Provide the (X, Y) coordinate of the cell's center where the given text is located.  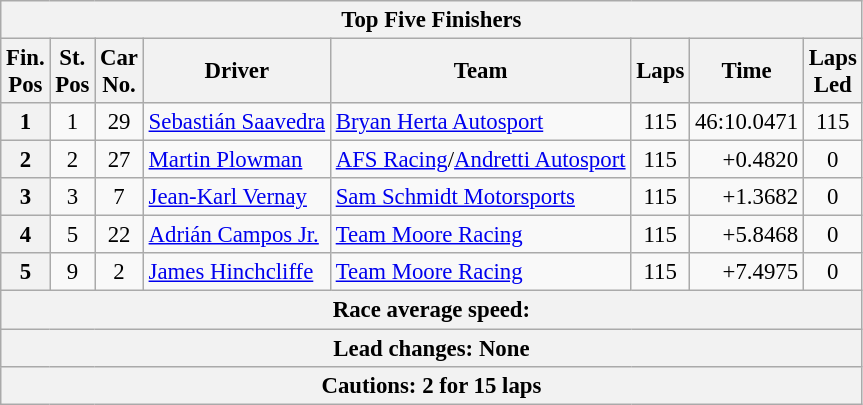
Cautions: 2 for 15 laps (432, 385)
Sebastián Saavedra (236, 122)
29 (120, 122)
Top Five Finishers (432, 20)
22 (120, 235)
James Hinchcliffe (236, 273)
Bryan Herta Autosport (480, 122)
7 (120, 197)
Jean-Karl Vernay (236, 197)
+5.8468 (747, 235)
Team (480, 72)
CarNo. (120, 72)
Driver (236, 72)
Laps (660, 72)
Adrián Campos Jr. (236, 235)
+7.4975 (747, 273)
Martin Plowman (236, 160)
Time (747, 72)
+1.3682 (747, 197)
4 (26, 235)
Sam Schmidt Motorsports (480, 197)
Lead changes: None (432, 348)
27 (120, 160)
9 (72, 273)
Race average speed: (432, 310)
AFS Racing/Andretti Autosport (480, 160)
LapsLed (832, 72)
Fin.Pos (26, 72)
46:10.0471 (747, 122)
St.Pos (72, 72)
+0.4820 (747, 160)
